Locate the cell with the specified text and output its [x, y] center coordinate. 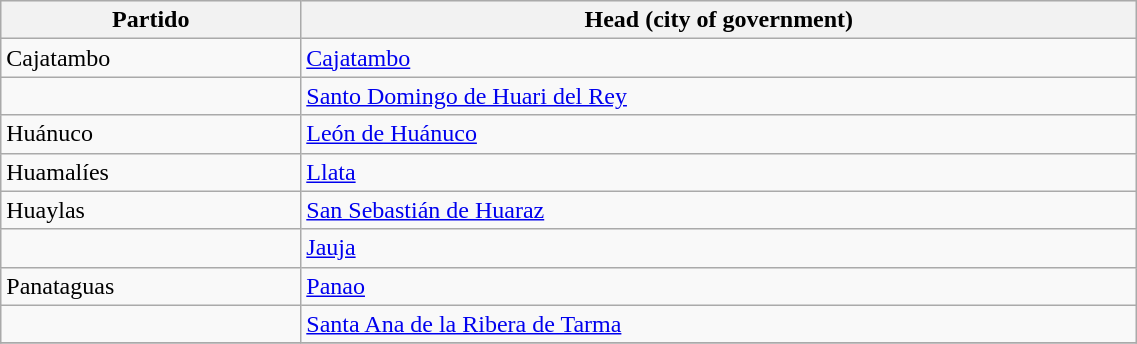
Huánuco [151, 134]
Llata [719, 172]
León de Huánuco [719, 134]
Partido [151, 20]
Panao [719, 286]
Huaylas [151, 210]
San Sebastián de Huaraz [719, 210]
Huamalíes [151, 172]
Santo Domingo de Huari del Rey [719, 96]
Head (city of government) [719, 20]
Santa Ana de la Ribera de Tarma [719, 324]
Panataguas [151, 286]
Jauja [719, 248]
